Return the [x, y] coordinate for the center point of the cell that contains the specified text.  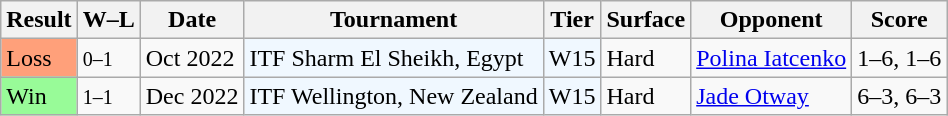
W–L [108, 20]
6–3, 6–3 [900, 96]
0–1 [108, 58]
Dec 2022 [192, 96]
Oct 2022 [192, 58]
Jade Otway [772, 96]
Opponent [772, 20]
1–1 [108, 96]
Tier [572, 20]
ITF Wellington, New Zealand [394, 96]
Score [900, 20]
Win [39, 96]
Loss [39, 58]
Result [39, 20]
Surface [646, 20]
ITF Sharm El Sheikh, Egypt [394, 58]
Date [192, 20]
Tournament [394, 20]
1–6, 1–6 [900, 58]
Polina Iatcenko [772, 58]
